Pinpoint the cell where the given text exists, returning its (X, Y) midpoint coordinate. 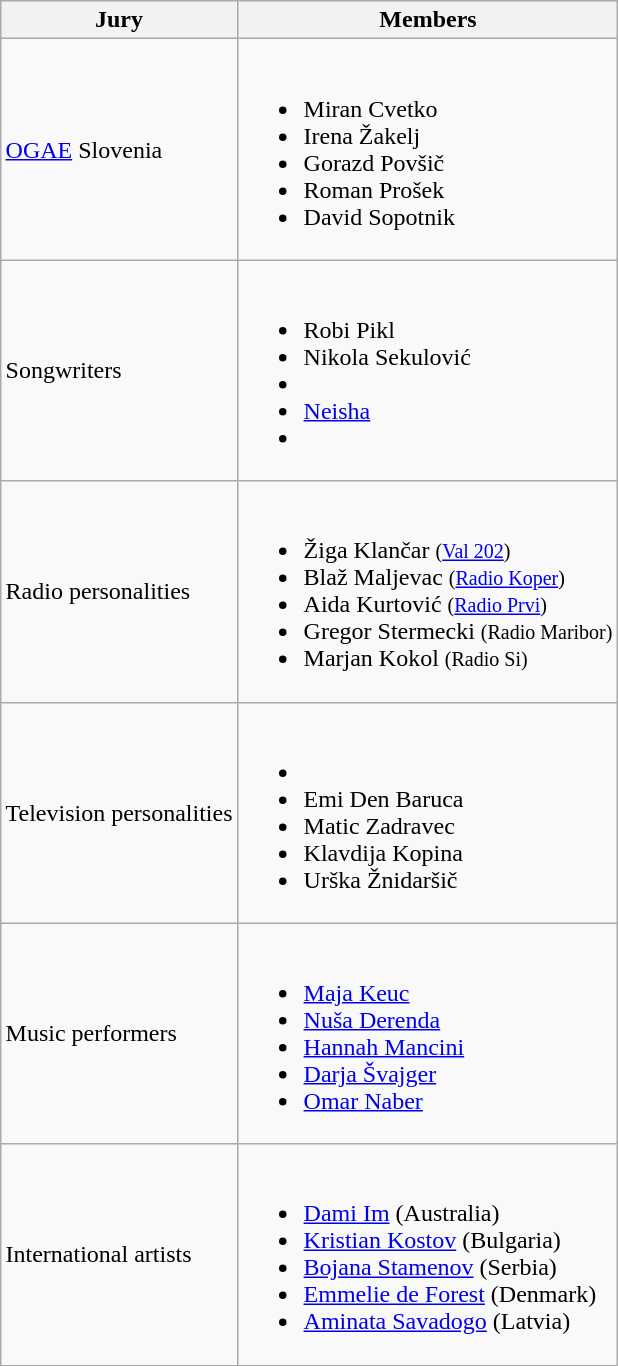
Robi PiklNikola SekulovićNeisha (428, 370)
Music performers (119, 1034)
Members (428, 20)
Žiga Klančar (Val 202)Blaž Maljevac (Radio Koper)Aida Kurtović (Radio Prvi)Gregor Stermecki (Radio Maribor)Marjan Kokol (Radio Si) (428, 592)
Emi Den BarucaMatic ZadravecKlavdija KopinaUrška Žnidaršič (428, 812)
Maja KeucNuša DerendaHannah ManciniDarja ŠvajgerOmar Naber (428, 1034)
Miran CvetkoIrena ŽakeljGorazd PovšičRoman ProšekDavid Sopotnik (428, 150)
Radio personalities (119, 592)
Jury (119, 20)
Television personalities (119, 812)
International artists (119, 1254)
OGAE Slovenia (119, 150)
Dami Im (Australia)Kristian Kostov (Bulgaria)Bojana Stamenov (Serbia)Emmelie de Forest (Denmark)Aminata Savadogo (Latvia) (428, 1254)
Songwriters (119, 370)
